Pinpoint the cell where the given text exists, returning its (X, Y) midpoint coordinate. 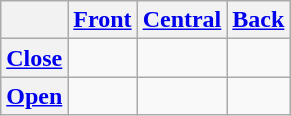
Back (258, 20)
Front (102, 20)
Open (34, 96)
Close (34, 58)
Central (182, 20)
